Identify which cell holds the provided text, then report its (x, y) central coordinate. 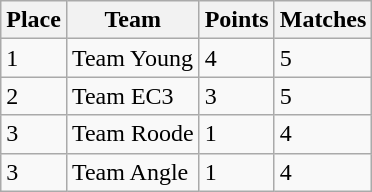
Place (34, 20)
Team Young (132, 58)
Team EC3 (132, 96)
2 (34, 96)
Matches (323, 20)
Team (132, 20)
Team Angle (132, 172)
Team Roode (132, 134)
Points (236, 20)
